Extract the (x, y) coordinate from the center of the cell holding the provided text.  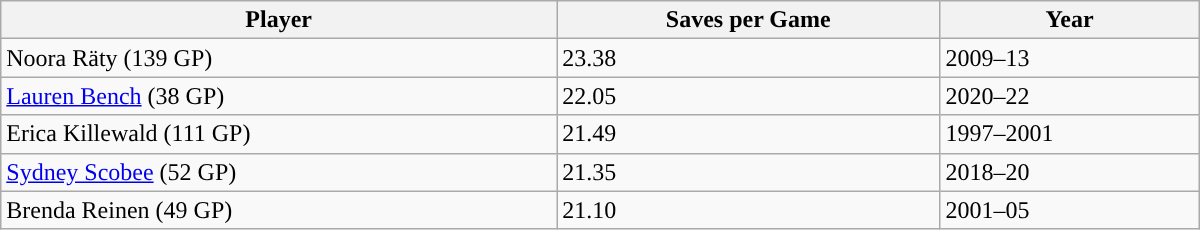
Lauren Bench (38 GP) (279, 96)
2020–22 (1070, 96)
Erica Killewald (111 GP) (279, 134)
21.35 (748, 172)
Sydney Scobee (52 GP) (279, 172)
2001–05 (1070, 210)
21.49 (748, 134)
Noora Räty (139 GP) (279, 58)
23.38 (748, 58)
Player (279, 20)
22.05 (748, 96)
1997–2001 (1070, 134)
2009–13 (1070, 58)
Year (1070, 20)
Saves per Game (748, 20)
21.10 (748, 210)
Brenda Reinen (49 GP) (279, 210)
2018–20 (1070, 172)
